Output the [X, Y] coordinate of the center of the cell containing the given text.  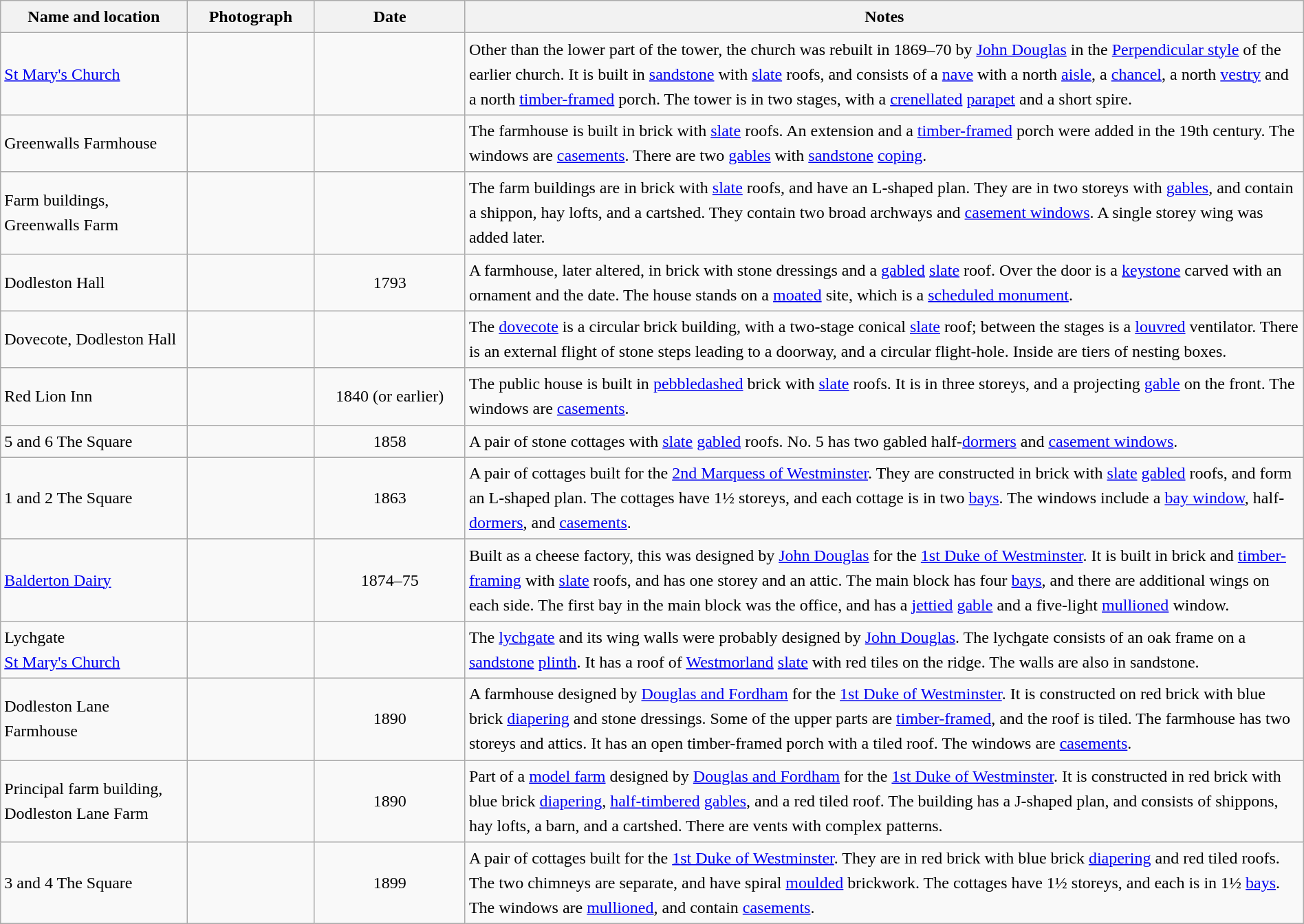
Greenwalls Farmhouse [94, 143]
Red Lion Inn [94, 396]
LychgateSt Mary's Church [94, 649]
5 and 6 The Square [94, 441]
Principal farm building,Dodleston Lane Farm [94, 802]
1793 [389, 282]
Photograph [250, 16]
Dodleston Hall [94, 282]
Dovecote, Dodleston Hall [94, 340]
Dodleston Lane Farmhouse [94, 719]
1840 (or earlier) [389, 396]
Balderton Dairy [94, 580]
1858 [389, 441]
Farm buildings,Greenwalls Farm [94, 213]
St Mary's Church [94, 74]
1899 [389, 883]
1 and 2 The Square [94, 498]
A pair of stone cottages with slate gabled roofs. No. 5 has two gabled half-dormers and casement windows. [884, 441]
1874–75 [389, 580]
Name and location [94, 16]
Date [389, 16]
Notes [884, 16]
1863 [389, 498]
3 and 4 The Square [94, 883]
